Output the (X, Y) coordinate of the center of the cell containing the given text.  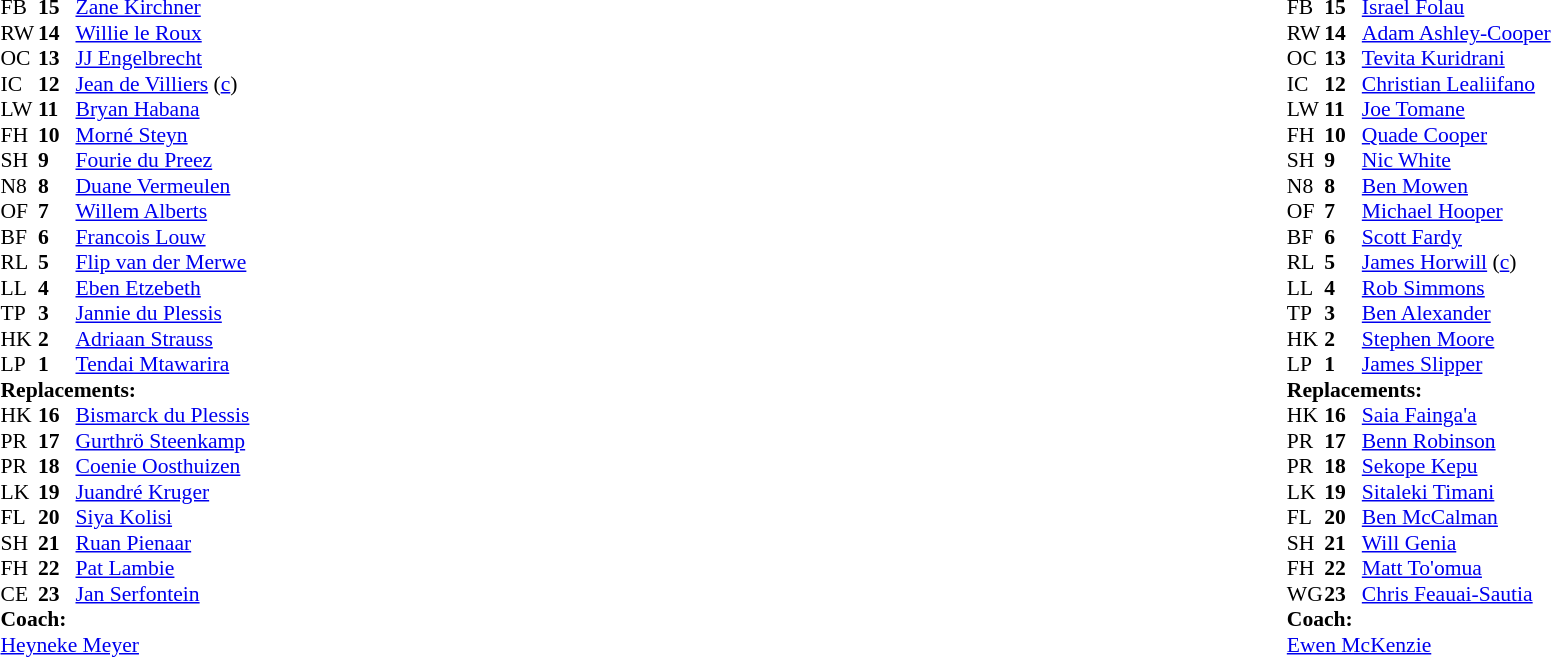
Adriaan Strauss (163, 339)
Christian Lealiifano (1456, 84)
Pat Lambie (163, 569)
Rob Simmons (1456, 288)
James Horwill (c) (1456, 263)
Nic White (1456, 161)
Coenie Oosthuizen (163, 467)
CE (19, 594)
Ben McCalman (1456, 517)
Duane Vermeulen (163, 186)
James Slipper (1456, 365)
Saia Fainga'a (1456, 415)
Stephen Moore (1456, 339)
Bryan Habana (163, 109)
WG (1306, 594)
Jean de Villiers (c) (163, 84)
Matt To'omua (1456, 569)
Quade Cooper (1456, 135)
Eben Etzebeth (163, 288)
Michael Hooper (1456, 211)
Ben Mowen (1456, 186)
Francois Louw (163, 237)
Willem Alberts (163, 211)
Willie le Roux (163, 33)
Juandré Kruger (163, 492)
Flip van der Merwe (163, 263)
Will Genia (1456, 543)
Benn Robinson (1456, 441)
JJ Engelbrecht (163, 59)
Joe Tomane (1456, 109)
Tevita Kuridrani (1456, 59)
Bismarck du Plessis (163, 415)
Tendai Mtawarira (163, 365)
Sekope Kepu (1456, 467)
Siya Kolisi (163, 517)
Sitaleki Timani (1456, 492)
Scott Fardy (1456, 237)
Ben Alexander (1456, 313)
Fourie du Preez (163, 161)
Ruan Pienaar (163, 543)
Jannie du Plessis (163, 313)
Gurthrö Steenkamp (163, 441)
Chris Feauai-Sautia (1456, 594)
Jan Serfontein (163, 594)
Adam Ashley-Cooper (1456, 33)
Morné Steyn (163, 135)
